Provide the (X, Y) coordinate of the cell's center where the given text is located.  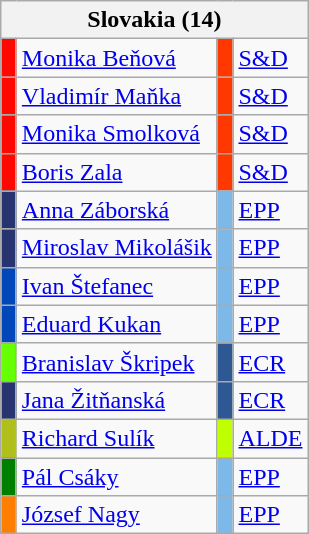
Anna Záborská (116, 210)
Branislav Škripek (116, 362)
Slovakia (14) (154, 20)
Richard Sulík (116, 438)
Miroslav Mikolášik (116, 248)
József Nagy (116, 515)
Pál Csáky (116, 477)
Jana Žitňanská (116, 400)
Ivan Štefanec (116, 286)
ALDE (270, 438)
Eduard Kukan (116, 324)
Monika Smolková (116, 134)
Boris Zala (116, 172)
Vladimír Maňka (116, 96)
Monika Beňová (116, 58)
